Output the (x, y) coordinate of the center of the cell containing the given text.  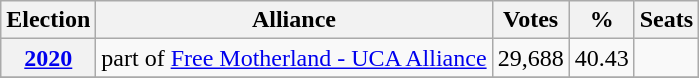
29,688 (530, 58)
40.43 (602, 58)
Election (48, 20)
2020 (48, 58)
% (602, 20)
Votes (530, 20)
part of Free Motherland - UCA Alliance (294, 58)
Seats (666, 20)
Alliance (294, 20)
